For the text-containing cell, return its midpoint in [X, Y] coordinate format. 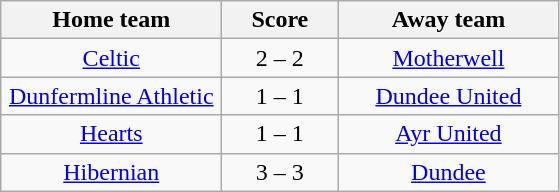
Hibernian [112, 172]
Hearts [112, 134]
Dunfermline Athletic [112, 96]
Celtic [112, 58]
Dundee [448, 172]
Ayr United [448, 134]
Motherwell [448, 58]
2 – 2 [280, 58]
3 – 3 [280, 172]
Home team [112, 20]
Dundee United [448, 96]
Score [280, 20]
Away team [448, 20]
